Capture the cell that displays the provided text and extract its (X, Y) central coordinate. 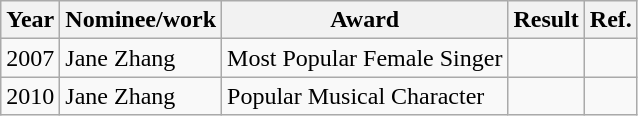
Most Popular Female Singer (365, 58)
Ref. (610, 20)
2007 (30, 58)
Nominee/work (141, 20)
Result (546, 20)
Award (365, 20)
Year (30, 20)
2010 (30, 96)
Popular Musical Character (365, 96)
